Locate the cell with the specified text and output its [x, y] center coordinate. 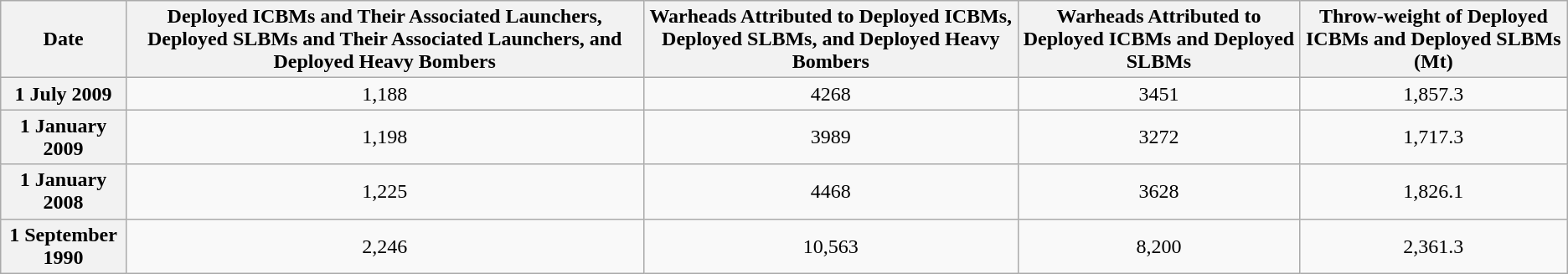
1,188 [384, 94]
Warheads Attributed to Deployed ICBMs, Deployed SLBMs, and Deployed Heavy Bombers [831, 39]
3989 [831, 137]
Warheads Attributed to Deployed ICBMs and Deployed SLBMs [1158, 39]
8,200 [1158, 246]
1,857.3 [1433, 94]
1 September 1990 [64, 246]
Deployed ICBMs and Their Associated Launchers, Deployed SLBMs and Their Associated Launchers, and Deployed Heavy Bombers [384, 39]
1,198 [384, 137]
1 July 2009 [64, 94]
2,246 [384, 246]
1,826.1 [1433, 191]
Throw-weight of Deployed ICBMs and Deployed SLBMs (Mt) [1433, 39]
1 January 2009 [64, 137]
3272 [1158, 137]
3451 [1158, 94]
10,563 [831, 246]
1,717.3 [1433, 137]
2,361.3 [1433, 246]
1,225 [384, 191]
Date [64, 39]
4268 [831, 94]
4468 [831, 191]
1 January 2008 [64, 191]
3628 [1158, 191]
